Pinpoint the cell where the given text exists, returning its (X, Y) midpoint coordinate. 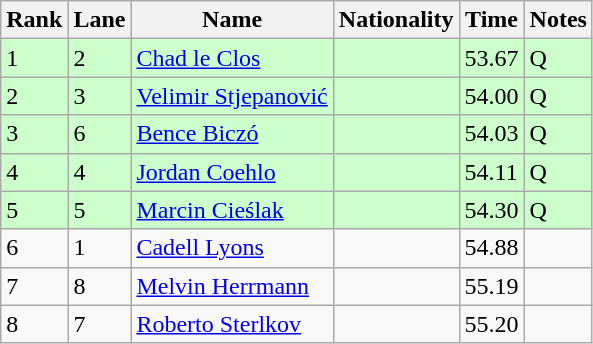
Nationality (396, 20)
Roberto Sterlkov (232, 324)
Velimir Stjepanović (232, 96)
54.88 (492, 248)
54.03 (492, 134)
55.20 (492, 324)
Notes (558, 20)
Chad le Clos (232, 58)
Lane (100, 20)
Name (232, 20)
Time (492, 20)
54.30 (492, 210)
Marcin Cieślak (232, 210)
54.11 (492, 172)
Rank (34, 20)
Bence Biczó (232, 134)
Cadell Lyons (232, 248)
54.00 (492, 96)
Jordan Coehlo (232, 172)
53.67 (492, 58)
55.19 (492, 286)
Melvin Herrmann (232, 286)
